Extract the [X, Y] coordinate from the center of the cell holding the provided text.  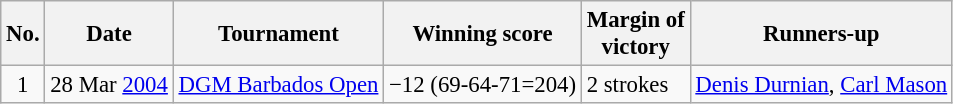
Denis Durnian, Carl Mason [821, 85]
No. [23, 34]
Date [109, 34]
28 Mar 2004 [109, 85]
Tournament [278, 34]
1 [23, 85]
Winning score [483, 34]
−12 (69-64-71=204) [483, 85]
Runners-up [821, 34]
2 strokes [636, 85]
DGM Barbados Open [278, 85]
Margin ofvictory [636, 34]
